Scan for the cell matching the given text and deliver its [X, Y] coordinate at center. 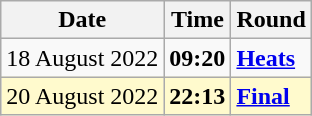
18 August 2022 [82, 58]
Final [271, 96]
Heats [271, 58]
22:13 [198, 96]
Round [271, 20]
Date [82, 20]
Time [198, 20]
09:20 [198, 58]
20 August 2022 [82, 96]
